Locate the cell with the specified text and output its (x, y) center coordinate. 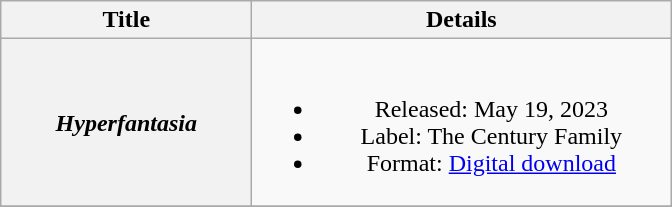
Hyperfantasia (126, 122)
Details (462, 20)
Released: May 19, 2023Label: The Century FamilyFormat: Digital download (462, 122)
Title (126, 20)
